For the text-containing cell, return its midpoint in (x, y) coordinate format. 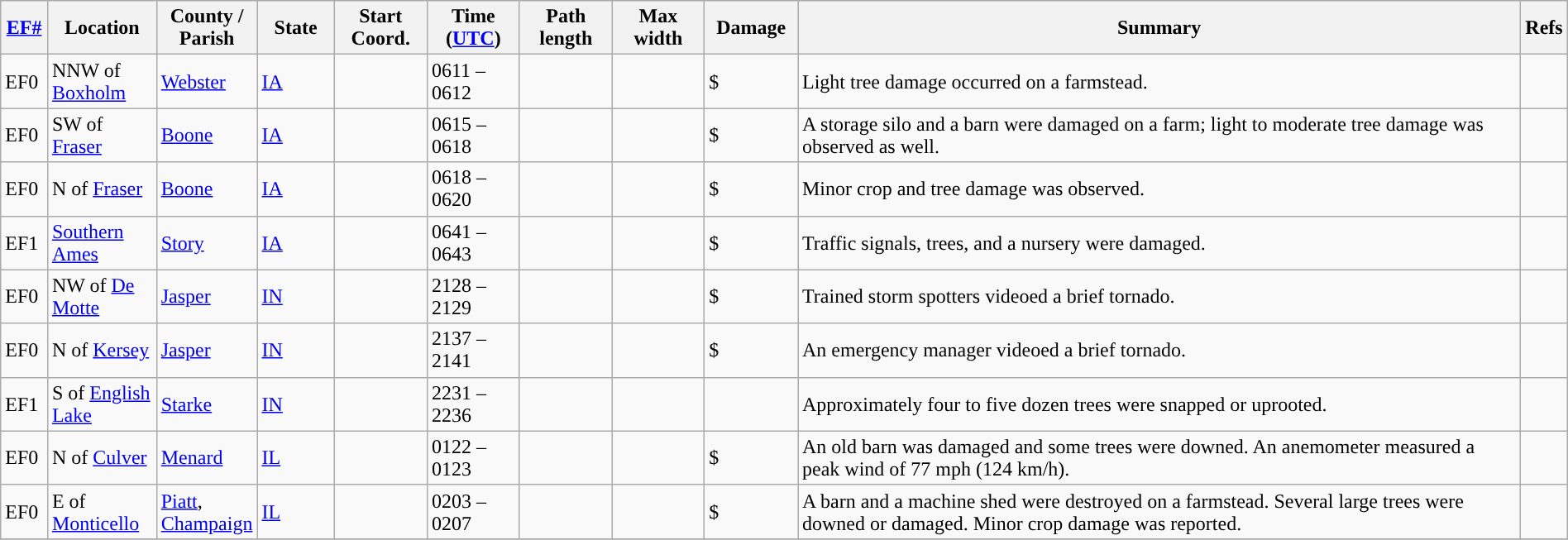
N of Culver (102, 458)
Start Coord. (380, 28)
Damage (751, 28)
Max width (658, 28)
0615 – 0618 (473, 136)
EF# (25, 28)
0641 – 0643 (473, 243)
Traffic signals, trees, and a nursery were damaged. (1159, 243)
2128 – 2129 (473, 296)
N of Fraser (102, 189)
0611 – 0612 (473, 81)
Story (207, 243)
0203 – 0207 (473, 511)
Refs (1545, 28)
2137 – 2141 (473, 351)
An old barn was damaged and some trees were downed. An anemometer measured a peak wind of 77 mph (124 km/h). (1159, 458)
NW of De Motte (102, 296)
County / Parish (207, 28)
0618 – 0620 (473, 189)
E of Monticello (102, 511)
Starke (207, 404)
0122 – 0123 (473, 458)
Time (UTC) (473, 28)
Location (102, 28)
A barn and a machine shed were destroyed on a farmstead. Several large trees were downed or damaged. Minor crop damage was reported. (1159, 511)
Southern Ames (102, 243)
2231 – 2236 (473, 404)
An emergency manager videoed a brief tornado. (1159, 351)
S of English Lake (102, 404)
NNW of Boxholm (102, 81)
SW of Fraser (102, 136)
Approximately four to five dozen trees were snapped or uprooted. (1159, 404)
Summary (1159, 28)
Minor crop and tree damage was observed. (1159, 189)
N of Kersey (102, 351)
Trained storm spotters videoed a brief tornado. (1159, 296)
Webster (207, 81)
State (296, 28)
Light tree damage occurred on a farmstead. (1159, 81)
Menard (207, 458)
A storage silo and a barn were damaged on a farm; light to moderate tree damage was observed as well. (1159, 136)
Piatt, Champaign (207, 511)
Path length (566, 28)
